Determine the [x, y] coordinate at the center of the cell enclosing the given text.  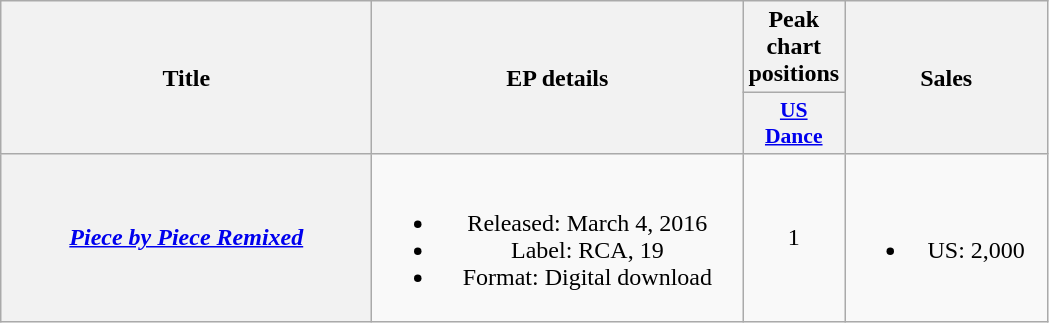
Peak chart positions [794, 47]
Title [186, 78]
EP details [558, 78]
Released: March 4, 2016Label: RCA, 19Format: Digital download [558, 238]
Sales [946, 78]
1 [794, 238]
Piece by Piece Remixed [186, 238]
USDance [794, 124]
US: 2,000 [946, 238]
